Locate the cell with the specified text and output its [X, Y] center coordinate. 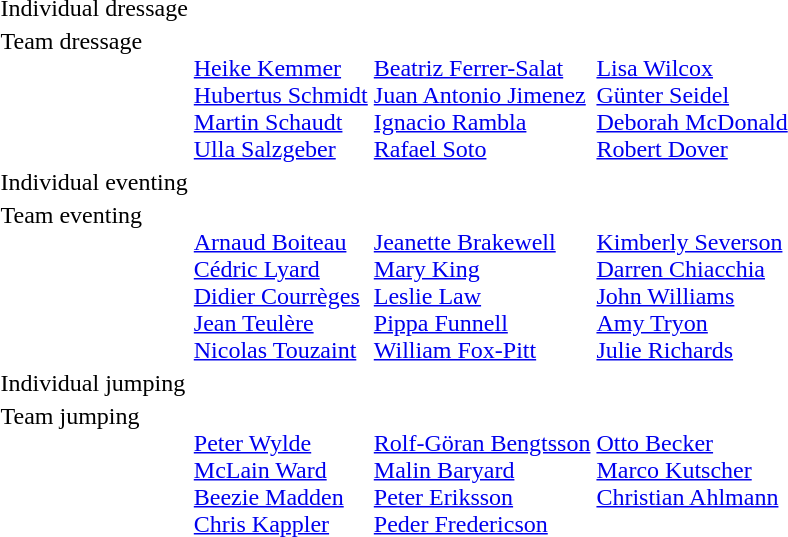
Heike KemmerHubertus SchmidtMartin SchaudtUlla Salzgeber [280, 95]
Arnaud BoiteauCédric LyardDidier CourrègesJean TeulèreNicolas Touzaint [280, 282]
Jeanette BrakewellMary KingLeslie LawPippa FunnellWilliam Fox-Pitt [482, 282]
Beatriz Ferrer-SalatJuan Antonio JimenezIgnacio RamblaRafael Soto [482, 95]
